For the text-containing cell, return its midpoint in (X, Y) coordinate format. 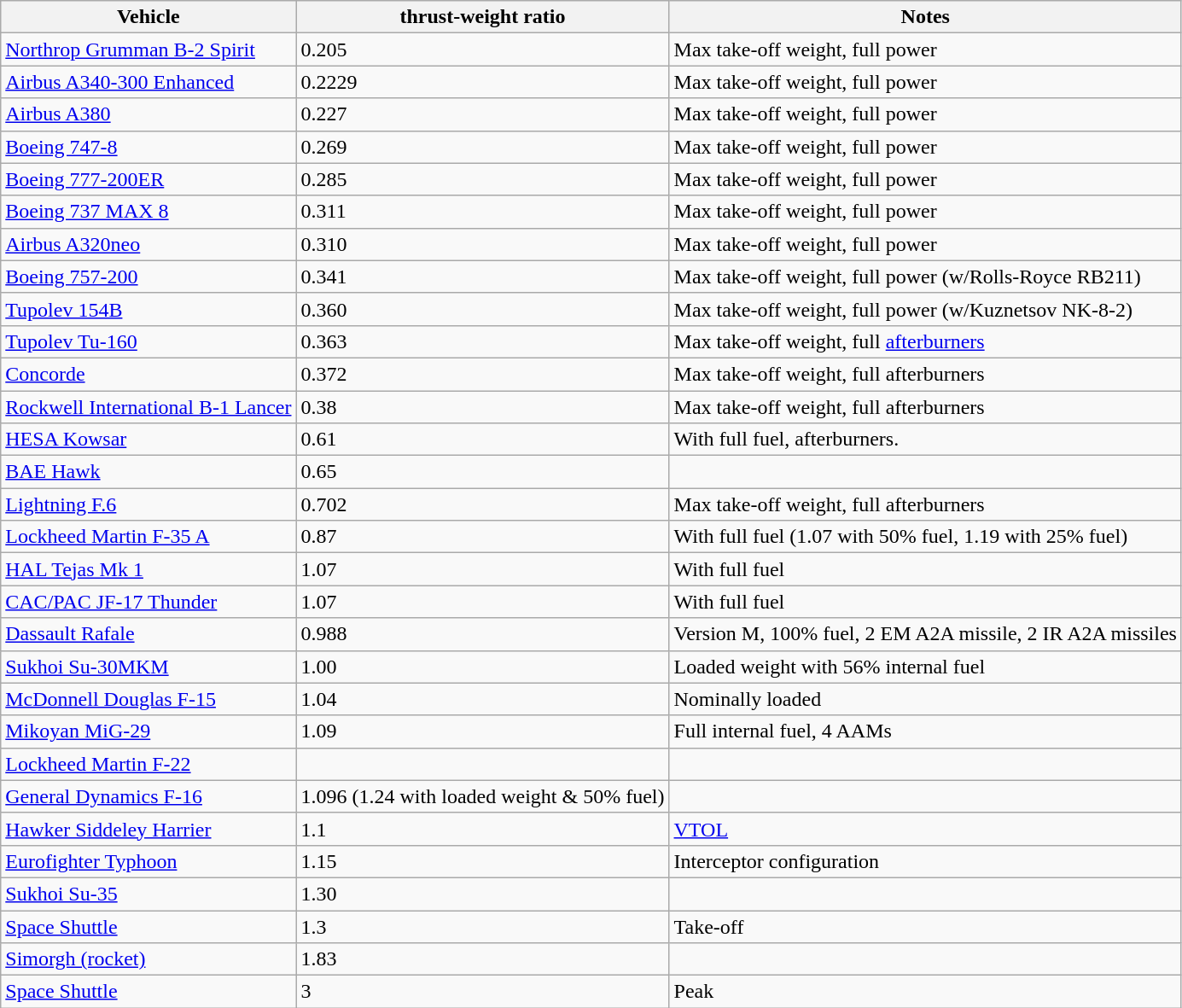
Lockheed Martin F-35 A (148, 537)
Loaded weight with 56% internal fuel (925, 667)
0.2229 (483, 82)
thrust-weight ratio (483, 17)
CAC/PAC JF-17 Thunder (148, 602)
Version M, 100% fuel, 2 EM A2A missile, 2 IR A2A missiles (925, 634)
0.311 (483, 212)
1.83 (483, 959)
Airbus A340-300 Enhanced (148, 82)
Max take-off weight, full power (w/Rolls-Royce RB211) (925, 277)
0.269 (483, 147)
0.363 (483, 341)
HESA Kowsar (148, 440)
Simorgh (rocket) (148, 959)
Mikoyan MiG-29 (148, 731)
0.87 (483, 537)
Vehicle (148, 17)
Rockwell International B-1 Lancer (148, 407)
1.30 (483, 894)
HAL Tejas Mk 1 (148, 569)
0.310 (483, 244)
0.227 (483, 114)
0.360 (483, 309)
Sukhoi Su-30MKM (148, 667)
0.65 (483, 472)
Tupolev Tu-160 (148, 341)
With full fuel (1.07 with 50% fuel, 1.19 with 25% fuel) (925, 537)
0.372 (483, 374)
Boeing 777-200ER (148, 179)
Hawker Siddeley Harrier (148, 829)
Max take-off weight, full power (w/Kuznetsov NK-8-2) (925, 309)
0.341 (483, 277)
0.988 (483, 634)
3 (483, 992)
Peak (925, 992)
Boeing 737 MAX 8 (148, 212)
0.38 (483, 407)
Airbus A380 (148, 114)
Northrop Grumman B-2 Spirit (148, 50)
Boeing 747-8 (148, 147)
0.205 (483, 50)
BAE Hawk (148, 472)
Notes (925, 17)
1.04 (483, 699)
1.3 (483, 926)
Take-off (925, 926)
McDonnell Douglas F-15 (148, 699)
Nominally loaded (925, 699)
General Dynamics F-16 (148, 796)
1.096 (1.24 with loaded weight & 50% fuel) (483, 796)
Concorde (148, 374)
1.09 (483, 731)
Eurofighter Typhoon (148, 861)
1.00 (483, 667)
Dassault Rafale (148, 634)
Lockheed Martin F-22 (148, 764)
Tupolev 154B (148, 309)
Lightning F.6 (148, 504)
0.285 (483, 179)
Interceptor configuration (925, 861)
Airbus A320neo (148, 244)
Boeing 757-200 (148, 277)
1.15 (483, 861)
Full internal fuel, 4 AAMs (925, 731)
With full fuel, afterburners. (925, 440)
Sukhoi Su-35 (148, 894)
VTOL (925, 829)
0.702 (483, 504)
0.61 (483, 440)
1.1 (483, 829)
